Provide the [X, Y] coordinate of the cell's center where the given text is located.  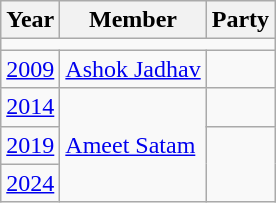
Party [240, 20]
2019 [30, 145]
2009 [30, 69]
Ashok Jadhav [133, 69]
2014 [30, 107]
2024 [30, 183]
Member [133, 20]
Year [30, 20]
Ameet Satam [133, 145]
